Return (X, Y) of the center of cell containing provided text 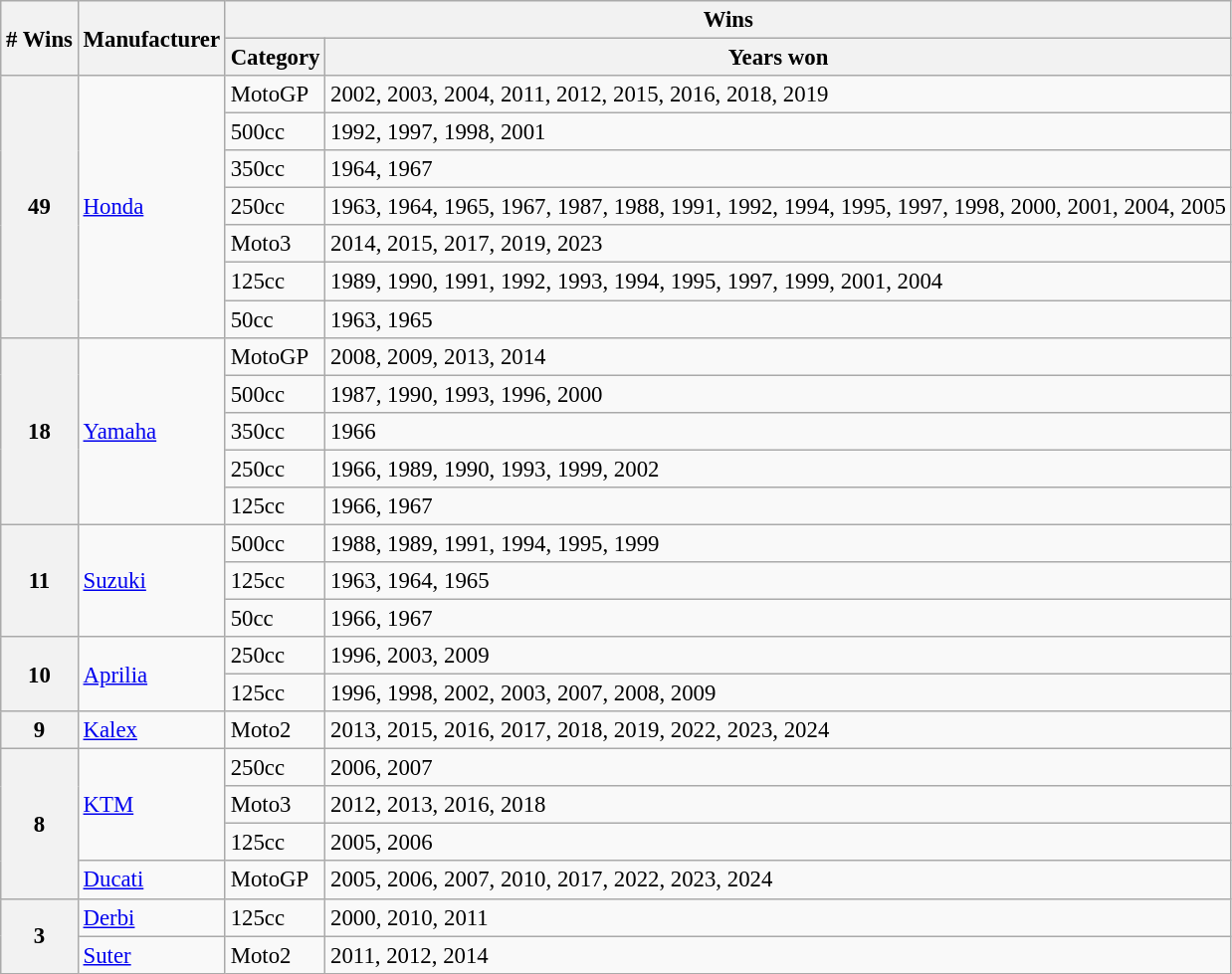
Derbi (151, 917)
49 (40, 207)
1964, 1967 (778, 169)
1988, 1989, 1991, 1994, 1995, 1999 (778, 543)
Aprilia (151, 675)
1989, 1990, 1991, 1992, 1993, 1994, 1995, 1997, 1999, 2001, 2004 (778, 282)
8 (40, 824)
KTM (151, 806)
Suzuki (151, 581)
1987, 1990, 1993, 1996, 2000 (778, 394)
2005, 2006 (778, 843)
Yamaha (151, 431)
2013, 2015, 2016, 2017, 2018, 2019, 2022, 2023, 2024 (778, 730)
1963, 1964, 1965 (778, 581)
Years won (778, 58)
1963, 1965 (778, 319)
2012, 2013, 2016, 2018 (778, 805)
1966 (778, 431)
Kalex (151, 730)
2005, 2006, 2007, 2010, 2017, 2022, 2023, 2024 (778, 880)
11 (40, 581)
2014, 2015, 2017, 2019, 2023 (778, 244)
Category (275, 58)
10 (40, 675)
Ducati (151, 880)
2008, 2009, 2013, 2014 (778, 356)
18 (40, 431)
1996, 2003, 2009 (778, 656)
1992, 1997, 1998, 2001 (778, 132)
1966, 1989, 1990, 1993, 1999, 2002 (778, 469)
2002, 2003, 2004, 2011, 2012, 2015, 2016, 2018, 2019 (778, 95)
Wins (728, 20)
1963, 1964, 1965, 1967, 1987, 1988, 1991, 1992, 1994, 1995, 1997, 1998, 2000, 2001, 2004, 2005 (778, 207)
Honda (151, 207)
Suter (151, 955)
1996, 1998, 2002, 2003, 2007, 2008, 2009 (778, 693)
# Wins (40, 38)
9 (40, 730)
2011, 2012, 2014 (778, 955)
2006, 2007 (778, 768)
Manufacturer (151, 38)
2000, 2010, 2011 (778, 917)
3 (40, 935)
